Search for the cell housing the specified text and yield its [x, y] center coordinate. 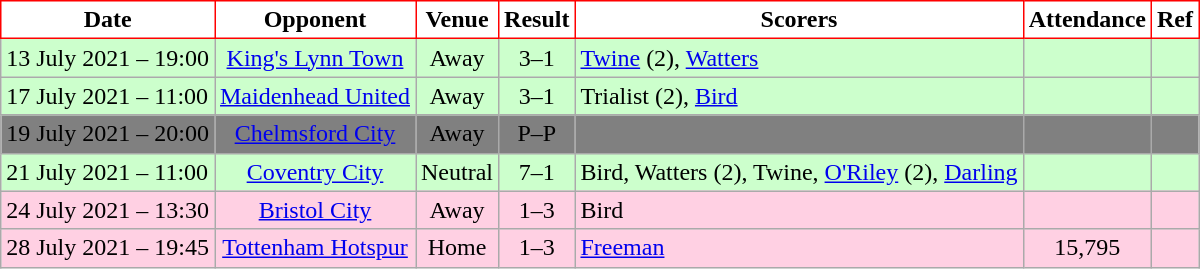
Attendance [1087, 20]
Coventry City [314, 172]
15,795 [1087, 248]
Tottenham Hotspur [314, 248]
Home [458, 248]
Result [537, 20]
21 July 2021 – 11:00 [108, 172]
13 July 2021 – 19:00 [108, 58]
7–1 [537, 172]
Maidenhead United [314, 96]
17 July 2021 – 11:00 [108, 96]
King's Lynn Town [314, 58]
19 July 2021 – 20:00 [108, 134]
28 July 2021 – 19:45 [108, 248]
Bird, Watters (2), Twine, O'Riley (2), Darling [799, 172]
Freeman [799, 248]
Twine (2), Watters [799, 58]
Bristol City [314, 210]
Ref [1174, 20]
Trialist (2), Bird [799, 96]
Opponent [314, 20]
Date [108, 20]
24 July 2021 – 13:30 [108, 210]
Venue [458, 20]
Neutral [458, 172]
Bird [799, 210]
P–P [537, 134]
Scorers [799, 20]
Chelmsford City [314, 134]
